Output the (x, y) coordinate of the center of the cell containing the given text.  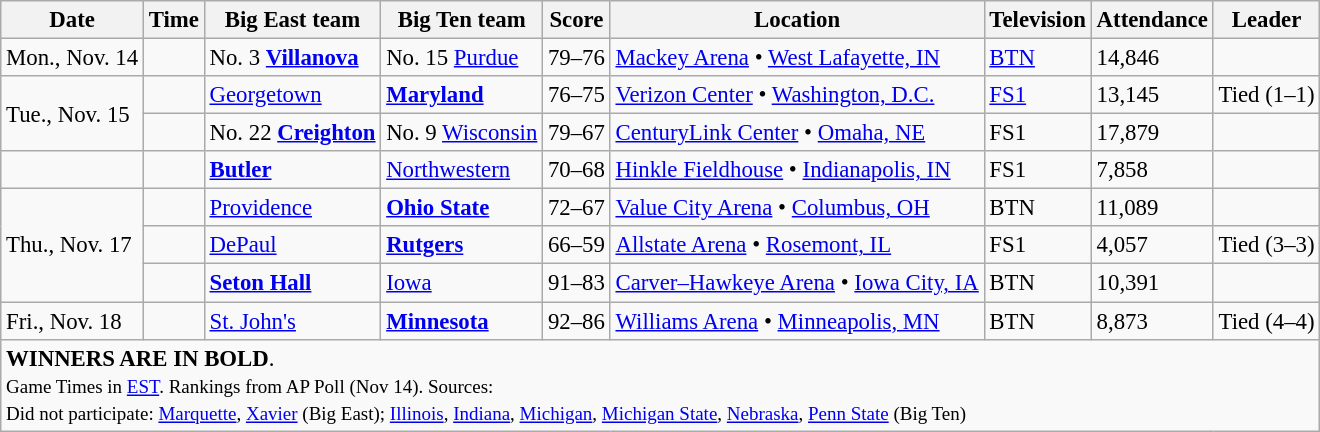
70–68 (577, 170)
Thu., Nov. 17 (72, 246)
13,145 (1152, 95)
No. 15 Purdue (462, 58)
Georgetown (292, 95)
Iowa (462, 283)
Score (577, 20)
66–59 (577, 245)
79–76 (577, 58)
No. 3 Villanova (292, 58)
Date (72, 20)
Seton Hall (292, 283)
Rutgers (462, 245)
Minnesota (462, 321)
72–67 (577, 208)
Williams Arena • Minneapolis, MN (797, 321)
Television (1038, 20)
Carver–Hawkeye Arena • Iowa City, IA (797, 283)
7,858 (1152, 170)
DePaul (292, 245)
Maryland (462, 95)
Tue., Nov. 15 (72, 114)
Tied (3–3) (1266, 245)
No. 22 Creighton (292, 133)
St. John's (292, 321)
14,846 (1152, 58)
79–67 (577, 133)
Location (797, 20)
Providence (292, 208)
Northwestern (462, 170)
Allstate Arena • Rosemont, IL (797, 245)
8,873 (1152, 321)
Mon., Nov. 14 (72, 58)
CenturyLink Center • Omaha, NE (797, 133)
Tied (4–4) (1266, 321)
11,089 (1152, 208)
Hinkle Fieldhouse • Indianapolis, IN (797, 170)
Leader (1266, 20)
No. 9 Wisconsin (462, 133)
17,879 (1152, 133)
Fri., Nov. 18 (72, 321)
76–75 (577, 95)
Attendance (1152, 20)
Big Ten team (462, 20)
Ohio State (462, 208)
Verizon Center • Washington, D.C. (797, 95)
91–83 (577, 283)
92–86 (577, 321)
Tied (1–1) (1266, 95)
Value City Arena • Columbus, OH (797, 208)
Time (174, 20)
10,391 (1152, 283)
4,057 (1152, 245)
Mackey Arena • West Lafayette, IN (797, 58)
Big East team (292, 20)
Butler (292, 170)
